Scan for the cell matching the given text and deliver its [x, y] coordinate at center. 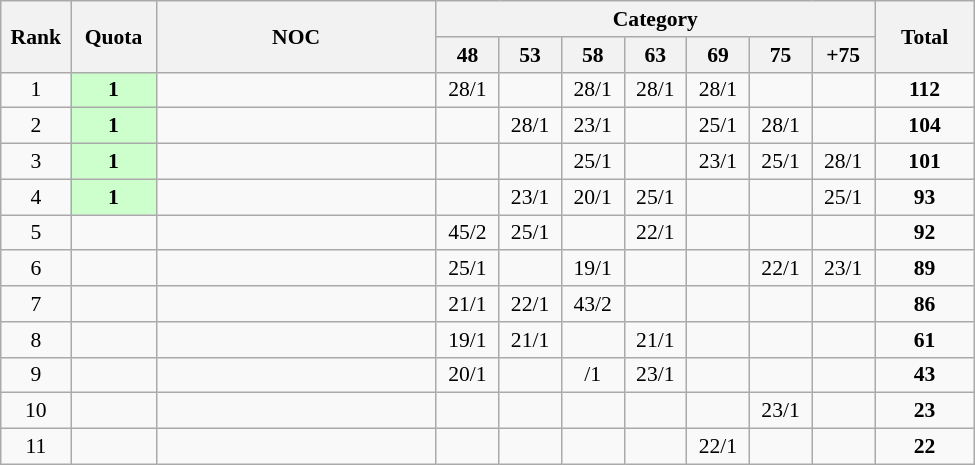
92 [924, 233]
NOC [296, 36]
11 [36, 447]
4 [36, 197]
43 [924, 375]
93 [924, 197]
104 [924, 126]
Rank [36, 36]
23 [924, 411]
7 [36, 304]
101 [924, 162]
75 [780, 55]
+75 [844, 55]
2 [36, 126]
5 [36, 233]
Quota [114, 36]
89 [924, 269]
6 [36, 269]
9 [36, 375]
53 [530, 55]
58 [592, 55]
63 [656, 55]
86 [924, 304]
112 [924, 90]
45/2 [468, 233]
22 [924, 447]
/1 [592, 375]
10 [36, 411]
3 [36, 162]
Category [655, 19]
48 [468, 55]
61 [924, 340]
43/2 [592, 304]
Total [924, 36]
8 [36, 340]
69 [718, 55]
